Capture the cell that displays the provided text and extract its [X, Y] central coordinate. 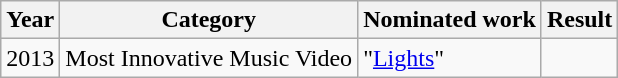
"Lights" [450, 58]
Nominated work [450, 20]
Result [579, 20]
Most Innovative Music Video [209, 58]
Category [209, 20]
2013 [30, 58]
Year [30, 20]
